Detect which cell encompasses the target text, then output its [X, Y] center coordinate. 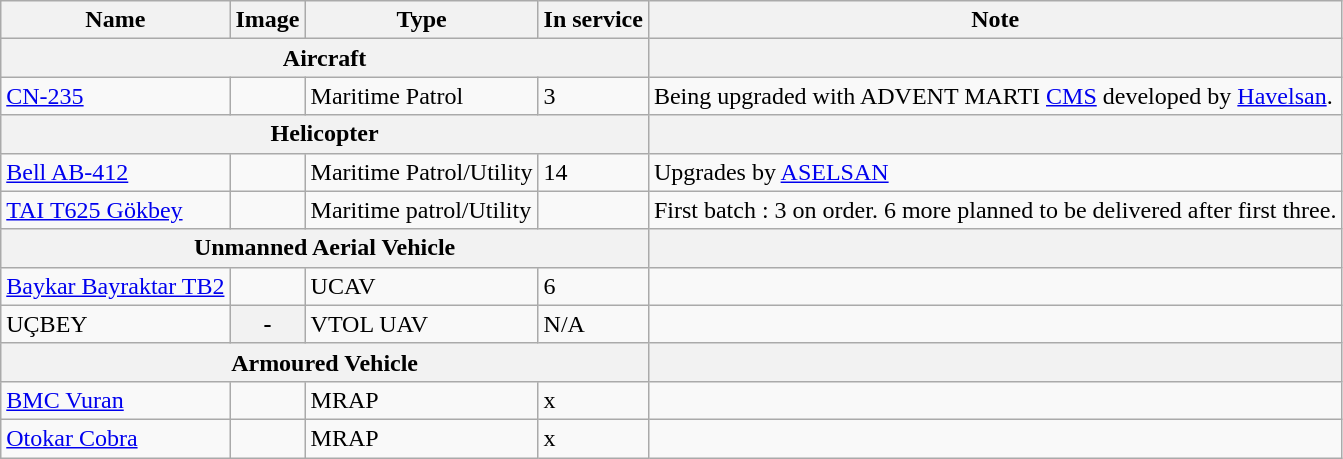
Being upgraded with ADVENT MARTI CMS developed by Havelsan. [995, 96]
Name [116, 20]
UCAV [422, 286]
Armoured Vehicle [325, 362]
UÇBEY [116, 324]
14 [593, 172]
Helicopter [325, 134]
VTOL UAV [422, 324]
Maritime patrol/Utility [422, 210]
Type [422, 20]
Aircraft [325, 58]
Maritime Patrol/Utility [422, 172]
First batch : 3 on order. 6 more planned to be delivered after first three. [995, 210]
Image [268, 20]
In service [593, 20]
TAI T625 Gökbey [116, 210]
- [268, 324]
6 [593, 286]
Unmanned Aerial Vehicle [325, 248]
Bell AB-412 [116, 172]
Baykar Bayraktar TB2 [116, 286]
Otokar Cobra [116, 438]
3 [593, 96]
N/A [593, 324]
Note [995, 20]
Maritime Patrol [422, 96]
BMC Vuran [116, 400]
Upgrades by ASELSAN [995, 172]
CN-235 [116, 96]
